Identify which cell holds the provided text, then report its [x, y] central coordinate. 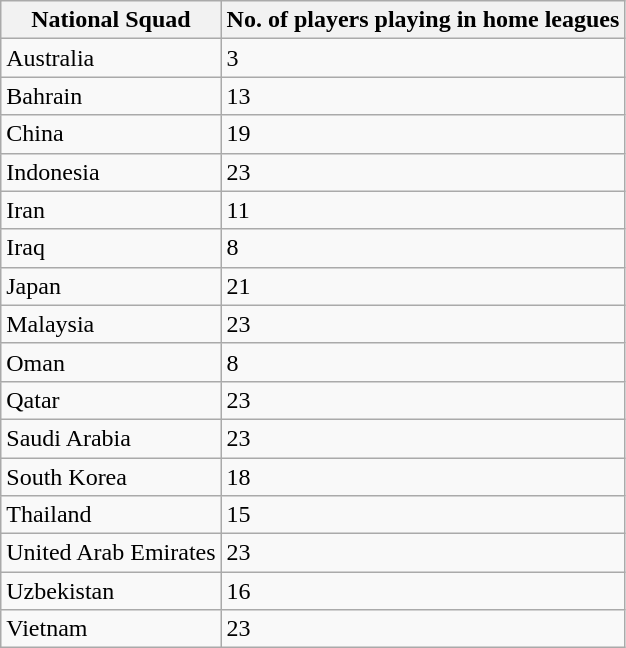
15 [423, 515]
South Korea [111, 477]
United Arab Emirates [111, 553]
Thailand [111, 515]
National Squad [111, 20]
No. of players playing in home leagues [423, 20]
18 [423, 477]
19 [423, 134]
China [111, 134]
Malaysia [111, 324]
Iraq [111, 248]
Indonesia [111, 172]
Bahrain [111, 96]
21 [423, 286]
13 [423, 96]
Vietnam [111, 629]
Iran [111, 210]
Uzbekistan [111, 591]
Japan [111, 286]
11 [423, 210]
Qatar [111, 400]
Oman [111, 362]
Australia [111, 58]
3 [423, 58]
Saudi Arabia [111, 438]
16 [423, 591]
